Locate the cell with the specified text and output its (X, Y) center coordinate. 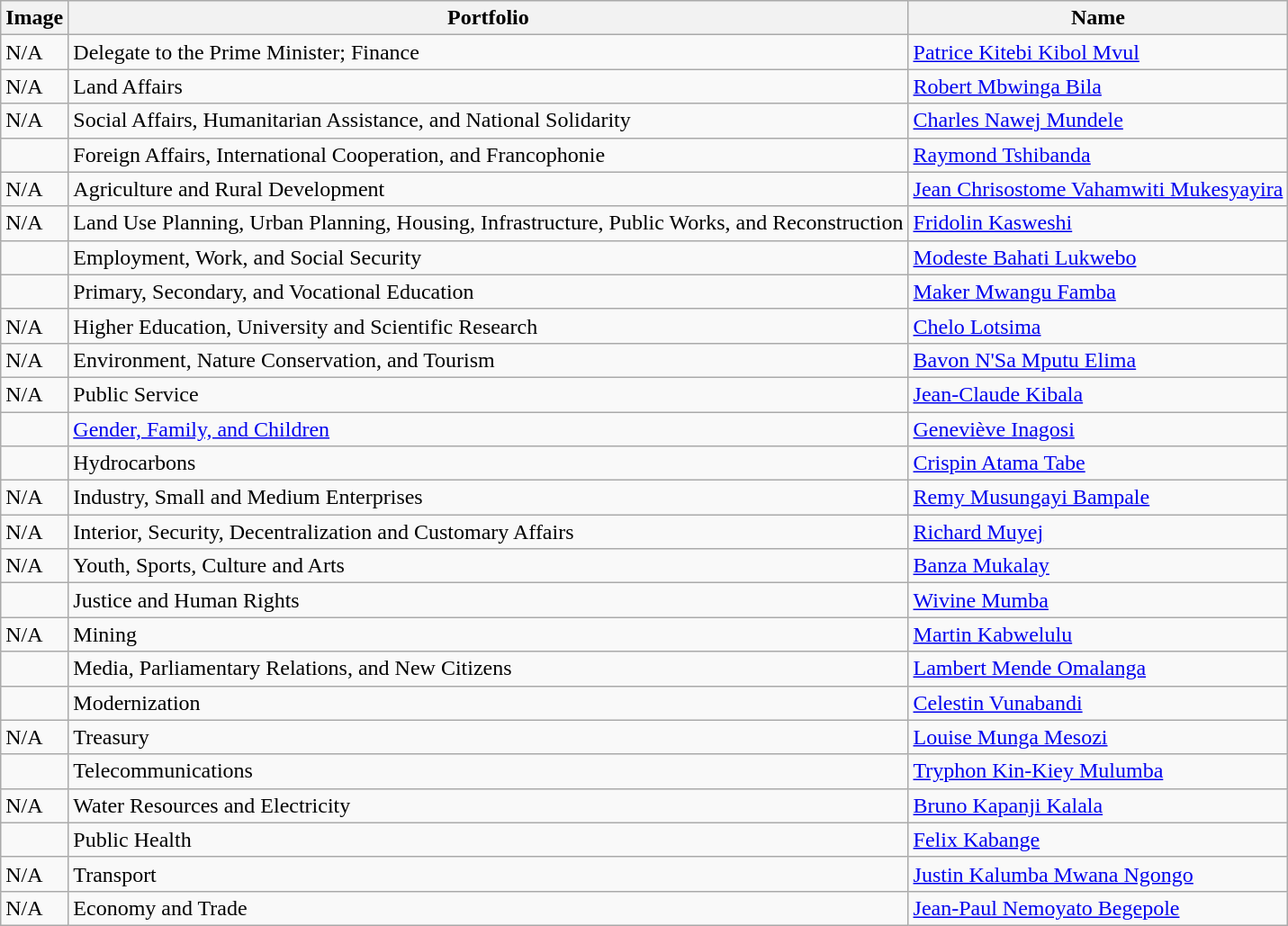
Richard Muyej (1098, 532)
Primary, Secondary, and Vocational Education (488, 292)
Higher Education, University and Scientific Research (488, 326)
Mining (488, 634)
Industry, Small and Medium Enterprises (488, 498)
Employment, Work, and Social Security (488, 257)
Robert Mbwinga Bila (1098, 86)
Raymond Tshibanda (1098, 155)
Martin Kabwelulu (1098, 634)
Wivine Mumba (1098, 600)
Charles Nawej Mundele (1098, 121)
Foreign Affairs, International Cooperation, and Francophonie (488, 155)
Public Health (488, 840)
Tryphon Kin-Kiey Mulumba (1098, 771)
Treasury (488, 737)
Land Use Planning, Urban Planning, Housing, Infrastructure, Public Works, and Reconstruction (488, 223)
Land Affairs (488, 86)
Bruno Kapanji Kalala (1098, 805)
Remy Musungayi Bampale (1098, 498)
Modeste Bahati Lukwebo (1098, 257)
Chelo Lotsima (1098, 326)
Hydrocarbons (488, 463)
Delegate to the Prime Minister; Finance (488, 52)
Banza Mukalay (1098, 566)
Transport (488, 874)
Youth, Sports, Culture and Arts (488, 566)
Public Service (488, 394)
Gender, Family, and Children (488, 429)
Justice and Human Rights (488, 600)
Modernization (488, 703)
Jean-Paul Nemoyato Begepole (1098, 908)
Interior, Security, Decentralization and Customary Affairs (488, 532)
Felix Kabange (1098, 840)
Image (34, 18)
Louise Munga Mesozi (1098, 737)
Geneviève Inagosi (1098, 429)
Water Resources and Electricity (488, 805)
Jean Chrisostome Vahamwiti Mukesyayira (1098, 189)
Justin Kalumba Mwana Ngongo (1098, 874)
Jean-Claude Kibala (1098, 394)
Media, Parliamentary Relations, and New Citizens (488, 669)
Environment, Nature Conservation, and Tourism (488, 360)
Crispin Atama Tabe (1098, 463)
Maker Mwangu Famba (1098, 292)
Economy and Trade (488, 908)
Agriculture and Rural Development (488, 189)
Fridolin Kasweshi (1098, 223)
Patrice Kitebi Kibol Mvul (1098, 52)
Portfolio (488, 18)
Social Affairs, Humanitarian Assistance, and National Solidarity (488, 121)
Name (1098, 18)
Bavon N'Sa Mputu Elima (1098, 360)
Telecommunications (488, 771)
Lambert Mende Omalanga (1098, 669)
Celestin Vunabandi (1098, 703)
